From the cell containing the given text, extract its center point as [x, y] coordinate. 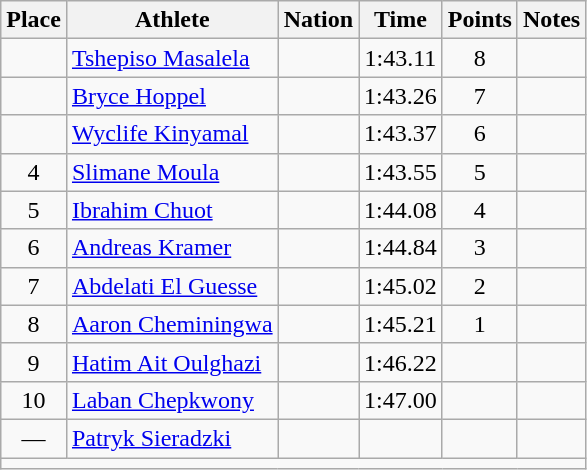
Athlete [172, 20]
1:46.22 [401, 362]
Aaron Cheminingwa [172, 324]
2 [480, 286]
1:47.00 [401, 400]
1:44.84 [401, 248]
Patryk Sieradzki [172, 438]
Tshepiso Masalela [172, 58]
1:45.21 [401, 324]
9 [34, 362]
1:45.02 [401, 286]
1:43.37 [401, 134]
Notes [551, 20]
Slimane Moula [172, 172]
Time [401, 20]
Hatim Ait Oulghazi [172, 362]
1 [480, 324]
Nation [318, 20]
Laban Chepkwony [172, 400]
Wyclife Kinyamal [172, 134]
1:43.11 [401, 58]
Points [480, 20]
Place [34, 20]
1:43.26 [401, 96]
1:44.08 [401, 210]
1:43.55 [401, 172]
Abdelati El Guesse [172, 286]
10 [34, 400]
Bryce Hoppel [172, 96]
— [34, 438]
Andreas Kramer [172, 248]
3 [480, 248]
Ibrahim Chuot [172, 210]
